From the cell containing the given text, extract its center point as (X, Y) coordinate. 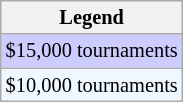
$15,000 tournaments (92, 51)
Legend (92, 17)
$10,000 tournaments (92, 85)
